For the text-containing cell, return its midpoint in (x, y) coordinate format. 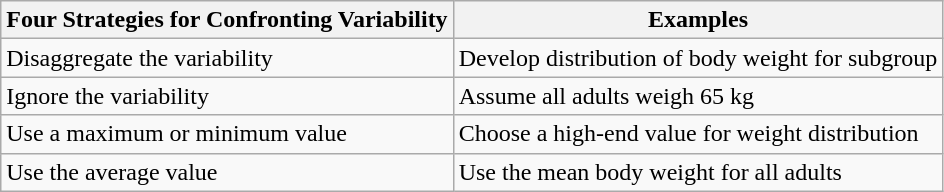
Ignore the variability (227, 96)
Use a maximum or minimum value (227, 134)
Examples (698, 20)
Assume all adults weigh 65 kg (698, 96)
Use the mean body weight for all adults (698, 172)
Disaggregate the variability (227, 58)
Use the average value (227, 172)
Develop distribution of body weight for subgroup (698, 58)
Choose a high-end value for weight distribution (698, 134)
Four Strategies for Confronting Variability (227, 20)
